Locate the cell with the specified text and output its [X, Y] center coordinate. 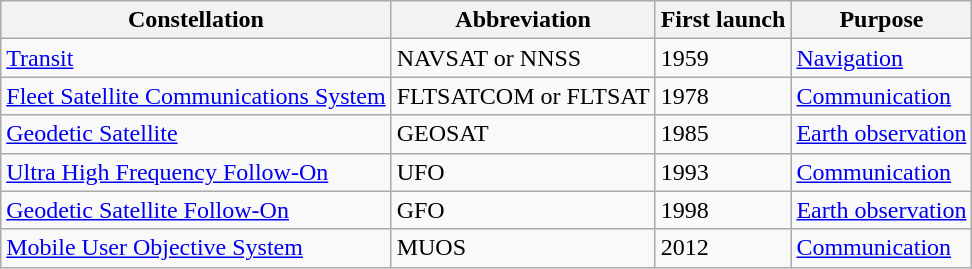
Constellation [196, 20]
Abbreviation [523, 20]
UFO [523, 172]
Navigation [882, 58]
GFO [523, 210]
1998 [723, 210]
Transit [196, 58]
First launch [723, 20]
NAVSAT or NNSS [523, 58]
1985 [723, 134]
1959 [723, 58]
MUOS [523, 248]
Mobile User Objective System [196, 248]
Purpose [882, 20]
FLTSATCOM or FLTSAT [523, 96]
Geodetic Satellite Follow-On [196, 210]
Ultra High Frequency Follow-On [196, 172]
Fleet Satellite Communications System [196, 96]
2012 [723, 248]
1993 [723, 172]
1978 [723, 96]
GEOSAT [523, 134]
Geodetic Satellite [196, 134]
